Search for the cell housing the specified text and yield its [X, Y] center coordinate. 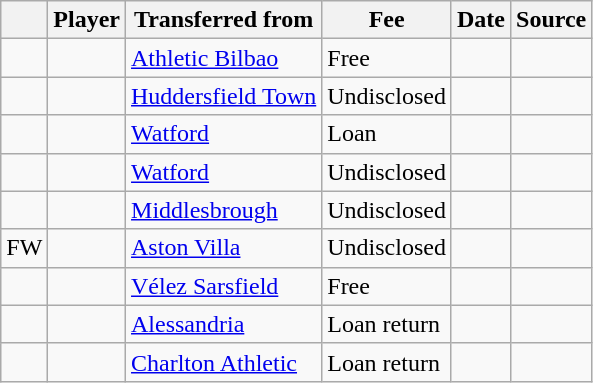
Transferred from [224, 20]
Middlesbrough [224, 210]
Athletic Bilbao [224, 58]
Loan [387, 134]
Huddersfield Town [224, 96]
Alessandria [224, 324]
Date [480, 20]
Fee [387, 20]
FW [24, 248]
Aston Villa [224, 248]
Player [87, 20]
Charlton Athletic [224, 362]
Vélez Sarsfield [224, 286]
Source [552, 20]
